Detect which cell encompasses the target text, then output its (x, y) center coordinate. 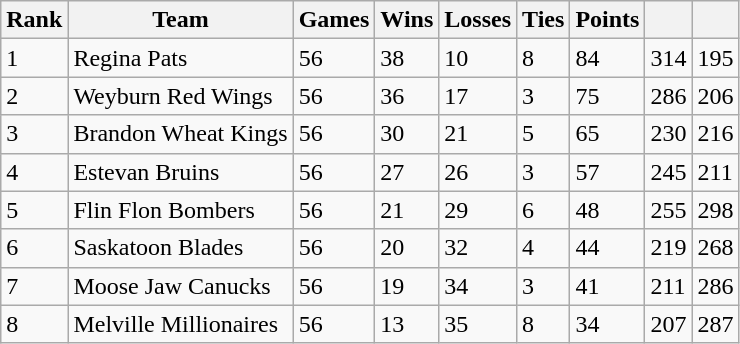
20 (407, 248)
48 (608, 210)
Flin Flon Bombers (180, 210)
41 (608, 286)
314 (668, 58)
84 (608, 58)
36 (407, 96)
1 (34, 58)
29 (478, 210)
10 (478, 58)
Moose Jaw Canucks (180, 286)
19 (407, 286)
26 (478, 172)
35 (478, 324)
219 (668, 248)
195 (716, 58)
Points (608, 20)
57 (608, 172)
Estevan Bruins (180, 172)
216 (716, 134)
32 (478, 248)
206 (716, 96)
Saskatoon Blades (180, 248)
Weyburn Red Wings (180, 96)
Regina Pats (180, 58)
38 (407, 58)
Team (180, 20)
17 (478, 96)
44 (608, 248)
2 (34, 96)
268 (716, 248)
255 (668, 210)
230 (668, 134)
Ties (544, 20)
287 (716, 324)
Wins (407, 20)
Losses (478, 20)
13 (407, 324)
245 (668, 172)
Melville Millionaires (180, 324)
298 (716, 210)
Brandon Wheat Kings (180, 134)
27 (407, 172)
30 (407, 134)
207 (668, 324)
Games (334, 20)
7 (34, 286)
Rank (34, 20)
75 (608, 96)
65 (608, 134)
